Provide the (X, Y) coordinate of the cell's center where the given text is located.  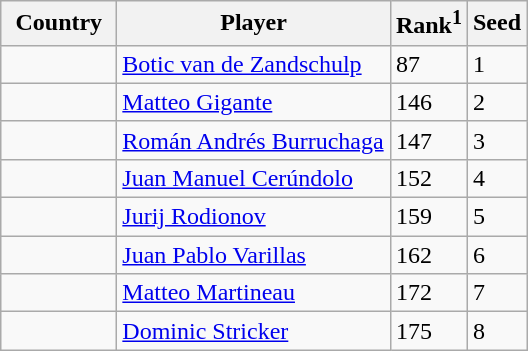
147 (428, 140)
Dominic Stricker (254, 331)
152 (428, 178)
Player (254, 24)
Jurij Rodionov (254, 217)
Country (59, 24)
Juan Manuel Cerúndolo (254, 178)
1 (496, 64)
6 (496, 255)
7 (496, 293)
Matteo Martineau (254, 293)
159 (428, 217)
87 (428, 64)
175 (428, 331)
Juan Pablo Varillas (254, 255)
Seed (496, 24)
Matteo Gigante (254, 102)
5 (496, 217)
4 (496, 178)
146 (428, 102)
3 (496, 140)
172 (428, 293)
Botic van de Zandschulp (254, 64)
2 (496, 102)
162 (428, 255)
8 (496, 331)
Rank1 (428, 24)
Román Andrés Burruchaga (254, 140)
